Pinpoint the cell where the given text exists, returning its (x, y) midpoint coordinate. 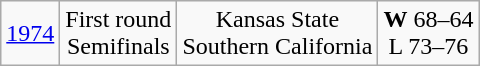
Kansas StateSouthern California (278, 34)
1974 (30, 34)
W 68–64L 73–76 (428, 34)
First roundSemifinals (118, 34)
